Identify which cell holds the provided text, then report its [x, y] central coordinate. 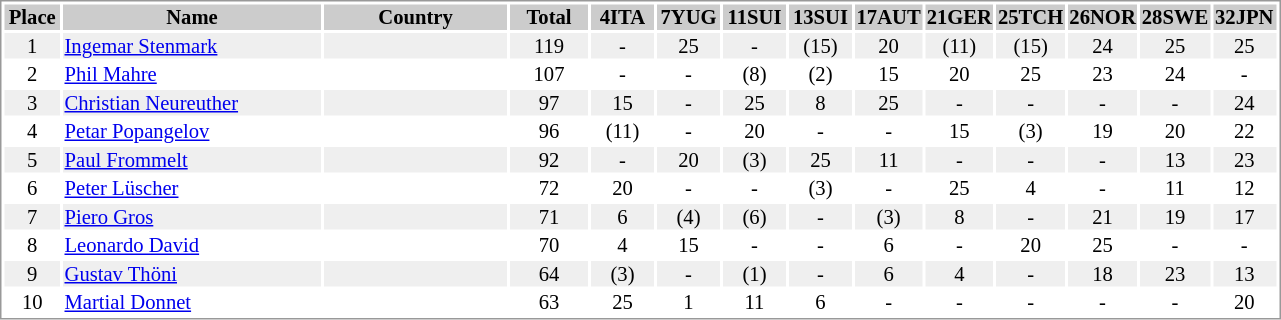
5 [32, 160]
10 [32, 303]
Gustav Thöni [192, 274]
Piero Gros [192, 217]
12 [1244, 189]
22 [1244, 131]
(6) [754, 217]
32JPN [1244, 17]
92 [549, 160]
63 [549, 303]
(4) [688, 217]
(1) [754, 274]
Country [416, 17]
7YUG [688, 17]
3 [32, 103]
Phil Mahre [192, 75]
107 [549, 75]
17AUT [888, 17]
72 [549, 189]
28SWE [1174, 17]
64 [549, 274]
25TCH [1030, 17]
Martial Donnet [192, 303]
21GER [959, 17]
18 [1102, 274]
7 [32, 217]
(8) [754, 75]
17 [1244, 217]
Paul Frommelt [192, 160]
119 [549, 46]
70 [549, 245]
(2) [820, 75]
Name [192, 17]
4ITA [622, 17]
Leonardo David [192, 245]
21 [1102, 217]
Peter Lüscher [192, 189]
11SUI [754, 17]
Petar Popangelov [192, 131]
13SUI [820, 17]
9 [32, 274]
2 [32, 75]
97 [549, 103]
26NOR [1102, 17]
Christian Neureuther [192, 103]
Place [32, 17]
Total [549, 17]
71 [549, 217]
Ingemar Stenmark [192, 46]
96 [549, 131]
